Pinpoint the cell where the given text exists, returning its [x, y] midpoint coordinate. 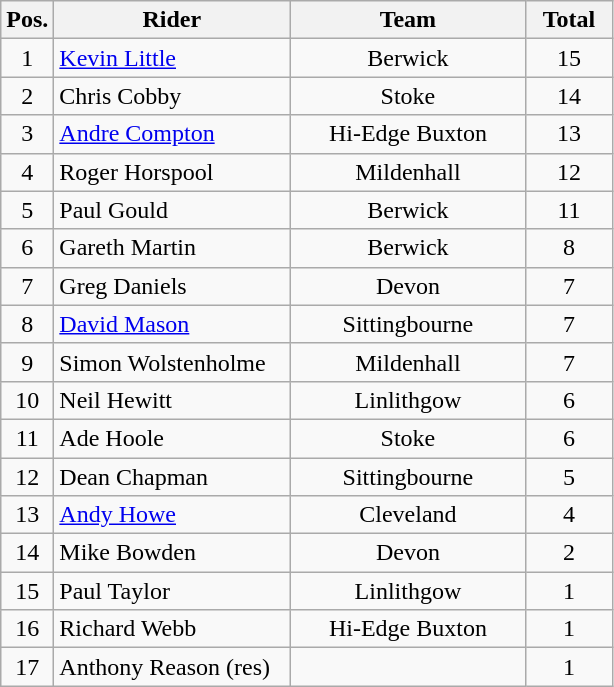
10 [28, 400]
Cleveland [408, 515]
Kevin Little [172, 58]
Andre Compton [172, 134]
Anthony Reason (res) [172, 667]
Chris Cobby [172, 96]
9 [28, 362]
Richard Webb [172, 629]
Team [408, 20]
Greg Daniels [172, 286]
16 [28, 629]
Neil Hewitt [172, 400]
17 [28, 667]
Gareth Martin [172, 248]
Paul Gould [172, 210]
Dean Chapman [172, 477]
Andy Howe [172, 515]
Rider [172, 20]
Mike Bowden [172, 553]
3 [28, 134]
Simon Wolstenholme [172, 362]
Total [569, 20]
Pos. [28, 20]
David Mason [172, 324]
Paul Taylor [172, 591]
Roger Horspool [172, 172]
Ade Hoole [172, 438]
